For the text-containing cell, return its midpoint in [x, y] coordinate format. 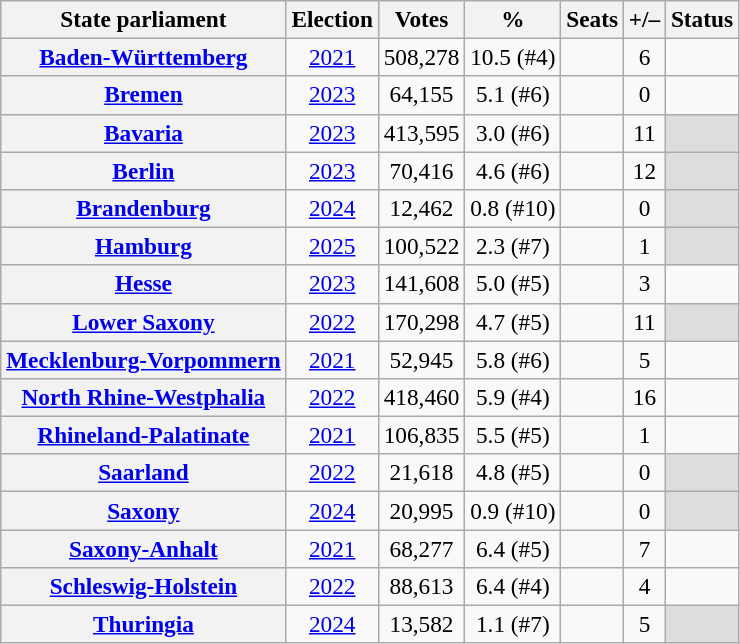
Seats [592, 19]
Status [702, 19]
0.8 (#10) [513, 208]
Saarland [144, 473]
12,462 [421, 208]
70,416 [421, 170]
6 [644, 57]
Schleswig-Holstein [144, 586]
170,298 [421, 322]
52,945 [421, 359]
Hamburg [144, 246]
5.9 (#4) [513, 397]
5.8 (#6) [513, 359]
Mecklenburg-Vorpommern [144, 359]
1.1 (#7) [513, 624]
5.0 (#5) [513, 284]
Saxony-Anhalt [144, 548]
State parliament [144, 19]
100,522 [421, 246]
21,618 [421, 473]
2.3 (#7) [513, 246]
508,278 [421, 57]
5.1 (#6) [513, 95]
Berlin [144, 170]
4.7 (#5) [513, 322]
3 [644, 284]
5.5 (#5) [513, 435]
+/– [644, 19]
Thuringia [144, 624]
68,277 [421, 548]
88,613 [421, 586]
64,155 [421, 95]
Rhineland-Palatinate [144, 435]
North Rhine-Westphalia [144, 397]
Lower Saxony [144, 322]
106,835 [421, 435]
13,582 [421, 624]
418,460 [421, 397]
413,595 [421, 133]
% [513, 19]
6.4 (#5) [513, 548]
141,608 [421, 284]
4 [644, 586]
2025 [332, 246]
4.6 (#6) [513, 170]
20,995 [421, 510]
3.0 (#6) [513, 133]
Baden-Württemberg [144, 57]
Saxony [144, 510]
6.4 (#4) [513, 586]
Bremen [144, 95]
Votes [421, 19]
16 [644, 397]
Brandenburg [144, 208]
10.5 (#4) [513, 57]
Election [332, 19]
0.9 (#10) [513, 510]
Bavaria [144, 133]
7 [644, 548]
Hesse [144, 284]
4.8 (#5) [513, 473]
12 [644, 170]
